Extract the (X, Y) coordinate from the center of the cell holding the provided text.  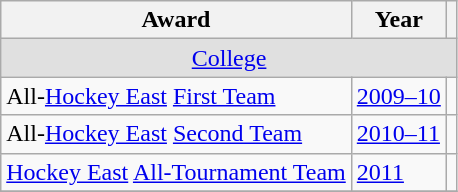
Hockey East All-Tournament Team (176, 172)
All-Hockey East First Team (176, 96)
2009–10 (398, 96)
Award (176, 20)
2010–11 (398, 134)
All-Hockey East Second Team (176, 134)
College (230, 58)
2011 (398, 172)
Year (398, 20)
